Detect which cell encompasses the target text, then output its [x, y] center coordinate. 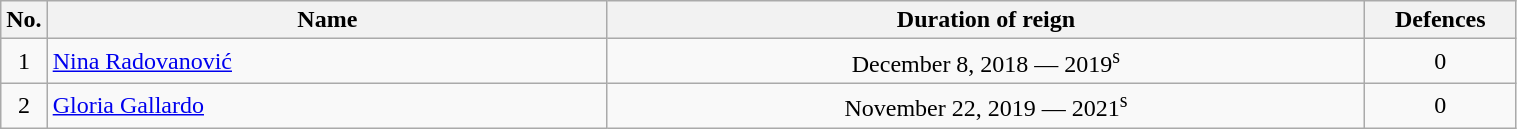
Gloria Gallardo [327, 106]
2 [24, 106]
Nina Radovanović [327, 62]
Duration of reign [986, 20]
November 22, 2019 — 2021s [986, 106]
No. [24, 20]
December 8, 2018 — 2019s [986, 62]
1 [24, 62]
Name [327, 20]
Defences [1441, 20]
